For the text-containing cell, return its midpoint in [X, Y] coordinate format. 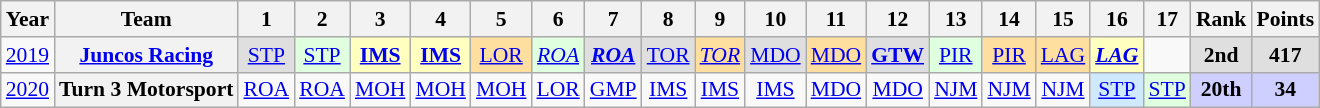
GMP [614, 90]
20th [1222, 90]
10 [776, 19]
2020 [28, 90]
Turn 3 Motorsport [146, 90]
2nd [1222, 55]
Rank [1222, 19]
Juncos Racing [146, 55]
417 [1285, 55]
4 [440, 19]
34 [1285, 90]
GTW [898, 55]
16 [1116, 19]
Points [1285, 19]
12 [898, 19]
Team [146, 19]
9 [720, 19]
Year [28, 19]
6 [558, 19]
13 [956, 19]
17 [1168, 19]
5 [502, 19]
14 [1008, 19]
8 [668, 19]
11 [836, 19]
2019 [28, 55]
3 [380, 19]
7 [614, 19]
15 [1063, 19]
2 [322, 19]
1 [266, 19]
